Identify which cell holds the provided text, then report its (X, Y) central coordinate. 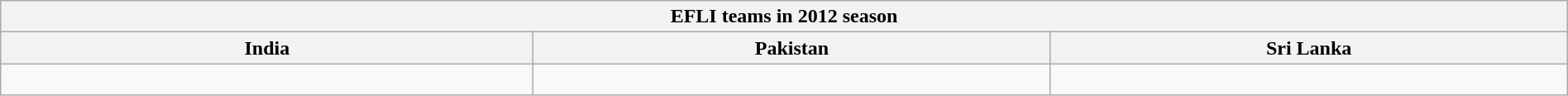
Sri Lanka (1308, 48)
Pakistan (792, 48)
EFLI teams in 2012 season (784, 17)
India (267, 48)
